For the text-containing cell, return its midpoint in [x, y] coordinate format. 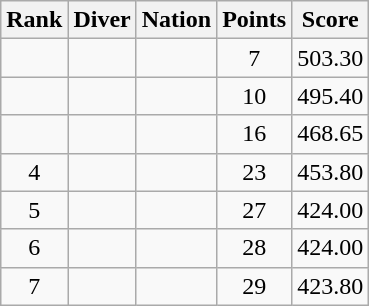
5 [34, 210]
Points [254, 20]
28 [254, 248]
Nation [176, 20]
23 [254, 172]
4 [34, 172]
6 [34, 248]
10 [254, 96]
423.80 [330, 286]
468.65 [330, 134]
Score [330, 20]
Diver [102, 20]
Rank [34, 20]
453.80 [330, 172]
29 [254, 286]
27 [254, 210]
495.40 [330, 96]
503.30 [330, 58]
16 [254, 134]
